Extract the [x, y] coordinate from the center of the cell holding the provided text.  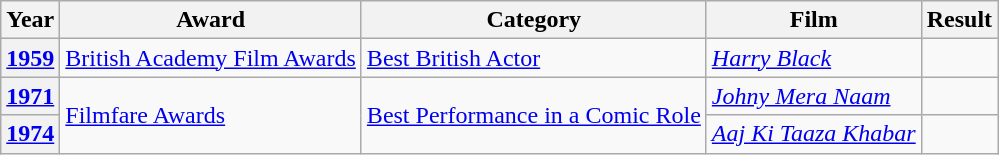
Category [534, 20]
1959 [30, 58]
1971 [30, 96]
Best British Actor [534, 58]
Harry Black [814, 58]
Johny Mera Naam [814, 96]
British Academy Film Awards [211, 58]
1974 [30, 134]
Aaj Ki Taaza Khabar [814, 134]
Year [30, 20]
Film [814, 20]
Filmfare Awards [211, 115]
Best Performance in a Comic Role [534, 115]
Result [959, 20]
Award [211, 20]
